Determine the (X, Y) coordinate at the center of the cell enclosing the given text.  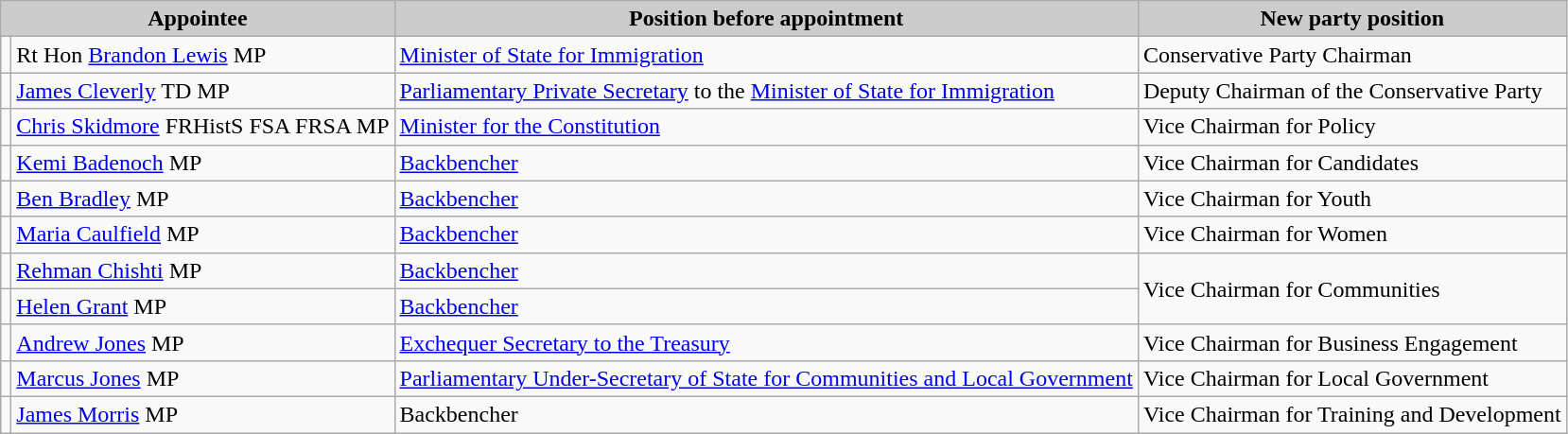
Minister of State for Immigration (766, 55)
Parliamentary Private Secretary to the Minister of State for Immigration (766, 91)
Andrew Jones MP (202, 342)
Maria Caulfield MP (202, 234)
New party position (1352, 19)
Rt Hon Brandon Lewis MP (202, 55)
Deputy Chairman of the Conservative Party (1352, 91)
Position before appointment (766, 19)
Vice Chairman for Communities (1352, 288)
James Cleverly TD MP (202, 91)
Chris Skidmore FRHistS FSA FRSA MP (202, 127)
Vice Chairman for Training and Development (1352, 414)
Marcus Jones MP (202, 378)
Kemi Badenoch MP (202, 163)
Rehman Chishti MP (202, 270)
Exchequer Secretary to the Treasury (766, 342)
Vice Chairman for Local Government (1352, 378)
Vice Chairman for Women (1352, 234)
Parliamentary Under-Secretary of State for Communities and Local Government (766, 378)
James Morris MP (202, 414)
Vice Chairman for Youth (1352, 199)
Appointee (198, 19)
Vice Chairman for Business Engagement (1352, 342)
Ben Bradley MP (202, 199)
Vice Chairman for Candidates (1352, 163)
Vice Chairman for Policy (1352, 127)
Helen Grant MP (202, 306)
Minister for the Constitution (766, 127)
Conservative Party Chairman (1352, 55)
